From the cell containing the given text, extract its center point as (x, y) coordinate. 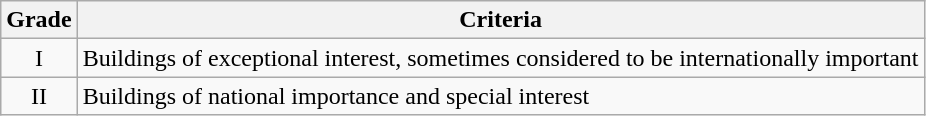
Buildings of national importance and special interest (500, 96)
I (39, 58)
Criteria (500, 20)
Buildings of exceptional interest, sometimes considered to be internationally important (500, 58)
Grade (39, 20)
II (39, 96)
